Scan for the cell matching the given text and deliver its (X, Y) coordinate at center. 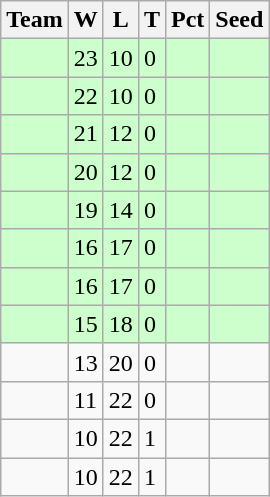
11 (86, 400)
L (120, 20)
T (152, 20)
23 (86, 58)
14 (120, 210)
15 (86, 324)
Pct (187, 20)
18 (120, 324)
Seed (240, 20)
Team (35, 20)
21 (86, 134)
13 (86, 362)
W (86, 20)
19 (86, 210)
